Extract the (X, Y) coordinate from the center of the cell holding the provided text.  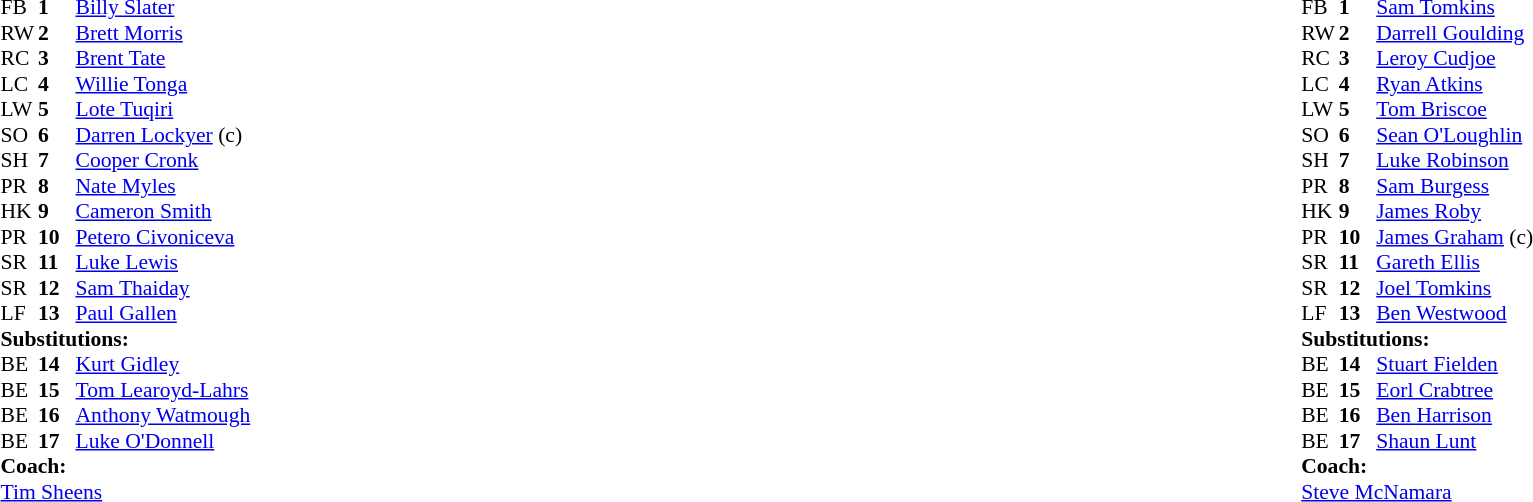
Ryan Atkins (1454, 84)
Sean O'Loughlin (1454, 135)
Anthony Watmough (164, 415)
Cameron Smith (164, 211)
Tom Learoyd-Lahrs (164, 390)
Luke Robinson (1454, 161)
Cooper Cronk (164, 161)
Ben Harrison (1454, 415)
Tom Briscoe (1454, 109)
Lote Tuqiri (164, 109)
Petero Civoniceva (164, 237)
Brett Morris (164, 33)
Sam Thaiday (164, 288)
Ben Westwood (1454, 313)
Eorl Crabtree (1454, 390)
Darren Lockyer (c) (164, 135)
Gareth Ellis (1454, 263)
Darrell Goulding (1454, 33)
Sam Burgess (1454, 186)
Luke O'Donnell (164, 441)
Leroy Cudjoe (1454, 59)
Stuart Fielden (1454, 365)
Luke Lewis (164, 263)
Joel Tomkins (1454, 288)
Kurt Gidley (164, 365)
James Roby (1454, 211)
Shaun Lunt (1454, 441)
Nate Myles (164, 186)
Paul Gallen (164, 313)
Willie Tonga (164, 84)
Brent Tate (164, 59)
James Graham (c) (1454, 237)
